Determine the [X, Y] coordinate at the center of the cell enclosing the given text.  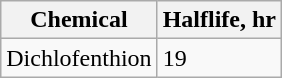
19 [219, 58]
Dichlofenthion [79, 58]
Halflife, hr [219, 20]
Chemical [79, 20]
